Scan for the cell matching the given text and deliver its [x, y] coordinate at center. 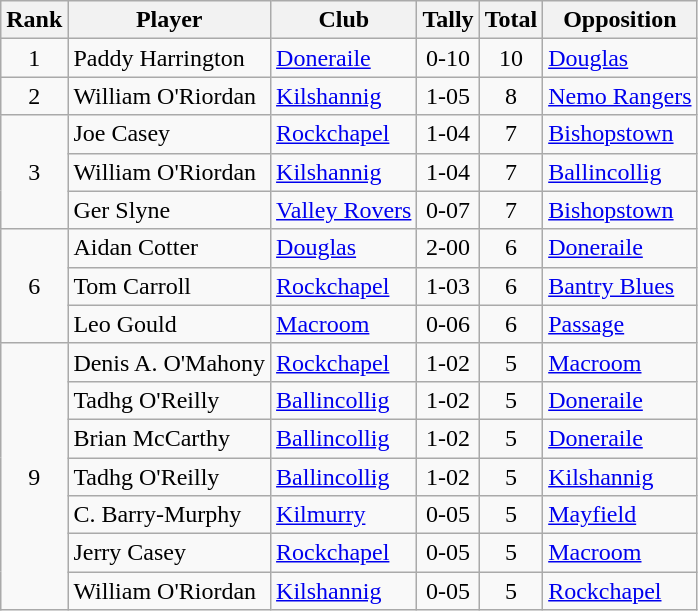
0-10 [448, 58]
0-06 [448, 324]
Aidan Cotter [170, 248]
1-03 [448, 286]
Ger Slyne [170, 210]
Jerry Casey [170, 553]
Mayfield [620, 515]
Tally [448, 20]
Player [170, 20]
Total [511, 20]
Paddy Harrington [170, 58]
Leo Gould [170, 324]
Rank [34, 20]
Bantry Blues [620, 286]
10 [511, 58]
Tom Carroll [170, 286]
Valley Rovers [344, 210]
2 [34, 96]
Club [344, 20]
3 [34, 172]
Joe Casey [170, 134]
8 [511, 96]
Passage [620, 324]
1 [34, 58]
Kilmurry [344, 515]
Brian McCarthy [170, 438]
0-07 [448, 210]
2-00 [448, 248]
Opposition [620, 20]
Nemo Rangers [620, 96]
C. Barry-Murphy [170, 515]
1-05 [448, 96]
9 [34, 476]
Denis A. O'Mahony [170, 362]
